Capture the cell that displays the provided text and extract its [x, y] central coordinate. 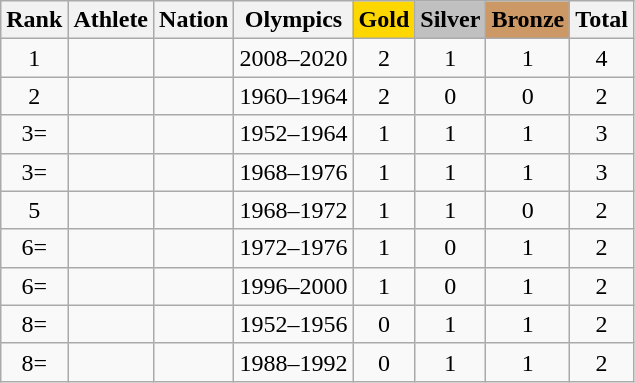
1968–1972 [294, 210]
Olympics [294, 20]
5 [34, 210]
1988–1992 [294, 362]
1968–1976 [294, 172]
1952–1964 [294, 134]
Rank [34, 20]
2008–2020 [294, 58]
Gold [384, 20]
Total [602, 20]
Athlete [111, 20]
Silver [450, 20]
1996–2000 [294, 286]
4 [602, 58]
1972–1976 [294, 248]
1952–1956 [294, 324]
Nation [194, 20]
1960–1964 [294, 96]
Bronze [528, 20]
